Search for the cell housing the specified text and yield its (X, Y) center coordinate. 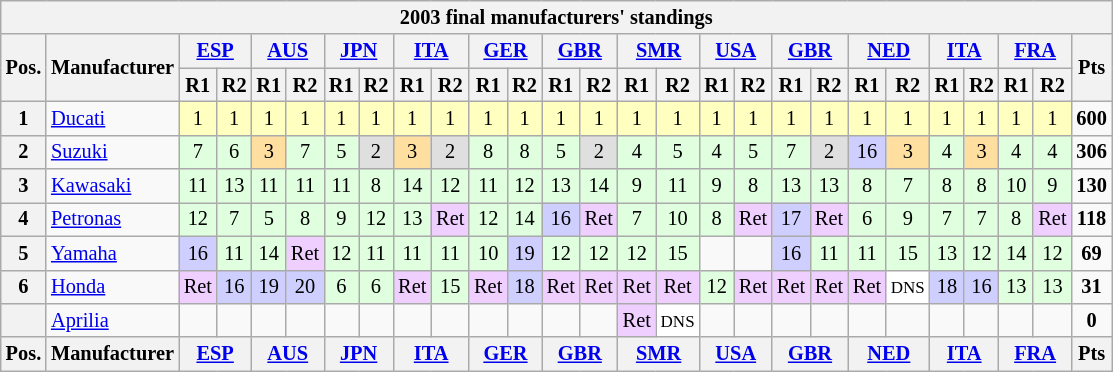
69 (1091, 253)
17 (791, 219)
2003 final manufacturers' standings (556, 17)
31 (1091, 287)
20 (305, 287)
306 (1091, 152)
Kawasaki (112, 186)
Yamaha (112, 253)
Suzuki (112, 152)
118 (1091, 219)
600 (1091, 118)
Aprilia (112, 320)
Honda (112, 287)
Ducati (112, 118)
Petronas (112, 219)
130 (1091, 186)
0 (1091, 320)
